Return the (X, Y) coordinate for the center point of the cell that contains the specified text.  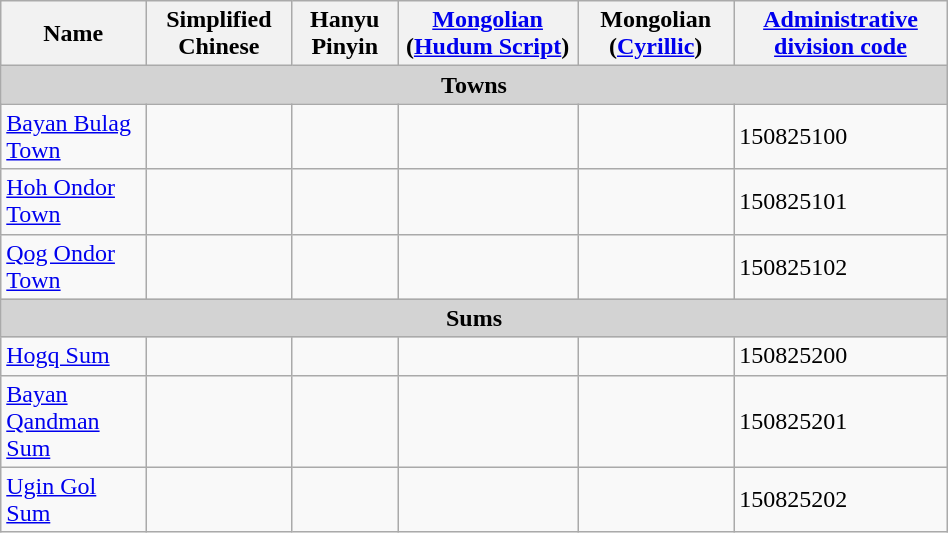
Sums (474, 318)
Hanyu Pinyin (344, 34)
Towns (474, 85)
150825202 (841, 500)
Simplified Chinese (220, 34)
Mongolian (Cyrillic) (656, 34)
Qog Ondor Town (74, 266)
Name (74, 34)
150825201 (841, 421)
Administrative division code (841, 34)
Hogq Sum (74, 356)
Hoh Ondor Town (74, 202)
150825100 (841, 136)
Bayan Bulag Town (74, 136)
Bayan Qandman Sum (74, 421)
Mongolian (Hudum Script) (488, 34)
Ugin Gol Sum (74, 500)
150825102 (841, 266)
150825101 (841, 202)
150825200 (841, 356)
